Locate the cell with the specified text and output its [x, y] center coordinate. 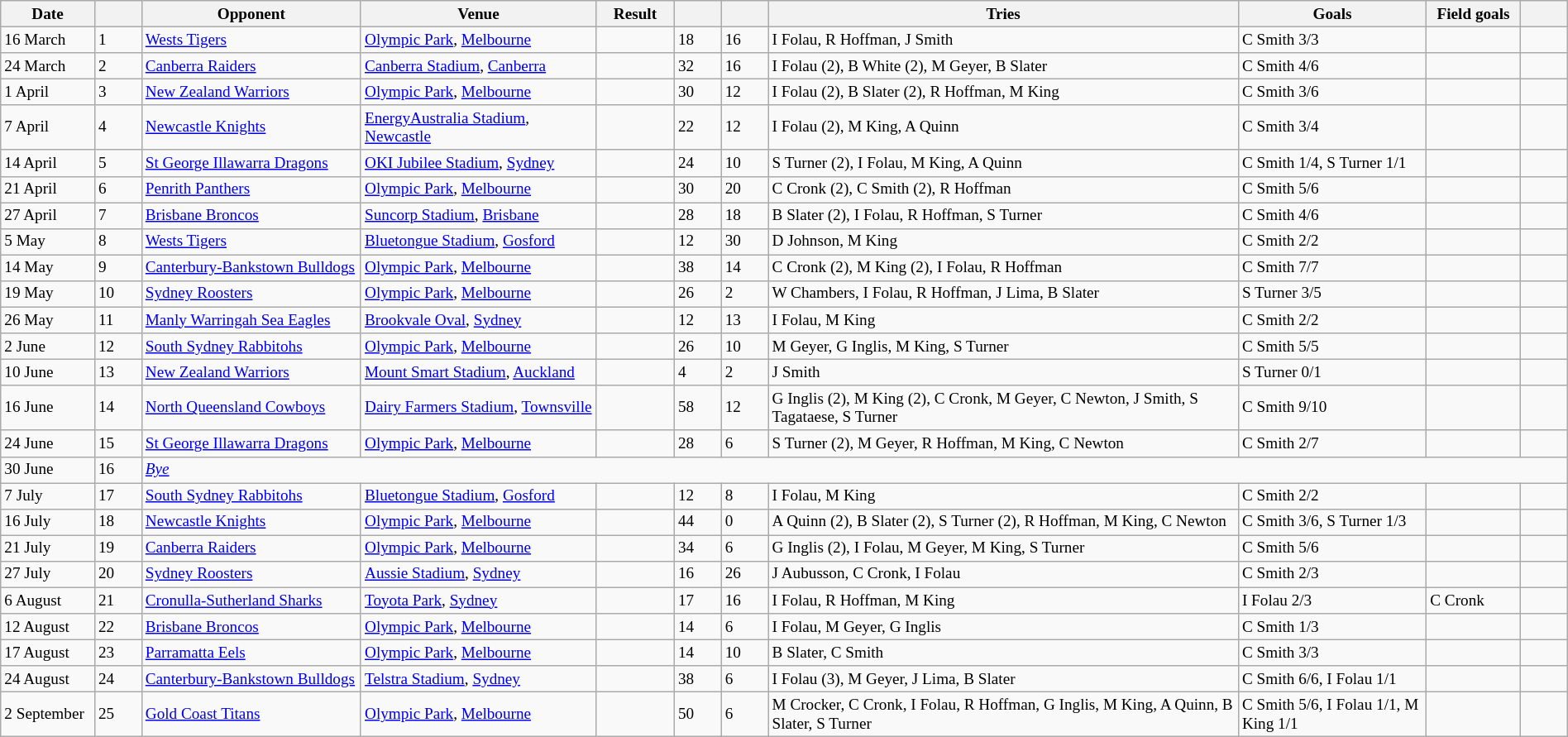
C Smith 3/4 [1331, 127]
2 September [48, 715]
I Folau (2), B Slater (2), R Hoffman, M King [1003, 92]
15 [117, 443]
25 [117, 715]
19 [117, 548]
6 August [48, 601]
14 May [48, 268]
Goals [1331, 14]
D Johnson, M King [1003, 242]
17 August [48, 653]
C Smith 3/6 [1331, 92]
23 [117, 653]
C Smith 1/4, S Turner 1/1 [1331, 163]
Telstra Stadium, Sydney [478, 679]
Aussie Stadium, Sydney [478, 574]
Field goals [1474, 14]
14 April [48, 163]
Toyota Park, Sydney [478, 601]
I Folau 2/3 [1331, 601]
27 July [48, 574]
0 [744, 522]
Gold Coast Titans [251, 715]
C Smith 1/3 [1331, 627]
Manly Warringah Sea Eagles [251, 320]
C Smith 2/3 [1331, 574]
24 June [48, 443]
Canberra Stadium, Canberra [478, 66]
16 July [48, 522]
S Turner 3/5 [1331, 294]
OKI Jubilee Stadium, Sydney [478, 163]
50 [698, 715]
I Folau, M Geyer, G Inglis [1003, 627]
I Folau (2), B White (2), M Geyer, B Slater [1003, 66]
Cronulla-Sutherland Sharks [251, 601]
3 [117, 92]
G Inglis (2), M King (2), C Cronk, M Geyer, C Newton, J Smith, S Tagataese, S Turner [1003, 408]
21 April [48, 189]
Venue [478, 14]
Penrith Panthers [251, 189]
19 May [48, 294]
24 March [48, 66]
B Slater (2), I Folau, R Hoffman, S Turner [1003, 216]
Mount Smart Stadium, Auckland [478, 372]
Bye [854, 470]
M Crocker, C Cronk, I Folau, R Hoffman, G Inglis, M King, A Quinn, B Slater, S Turner [1003, 715]
G Inglis (2), I Folau, M Geyer, M King, S Turner [1003, 548]
J Aubusson, C Cronk, I Folau [1003, 574]
12 August [48, 627]
C Smith 5/6, I Folau 1/1, M King 1/1 [1331, 715]
S Turner (2), I Folau, M King, A Quinn [1003, 163]
Date [48, 14]
16 June [48, 408]
North Queensland Cowboys [251, 408]
C Cronk (2), C Smith (2), R Hoffman [1003, 189]
A Quinn (2), B Slater (2), S Turner (2), R Hoffman, M King, C Newton [1003, 522]
S Turner 0/1 [1331, 372]
Opponent [251, 14]
32 [698, 66]
C Smith 2/7 [1331, 443]
1 April [48, 92]
Result [635, 14]
11 [117, 320]
C Smith 3/6, S Turner 1/3 [1331, 522]
5 [117, 163]
I Folau, R Hoffman, J Smith [1003, 40]
1 [117, 40]
Dairy Farmers Stadium, Townsville [478, 408]
9 [117, 268]
7 [117, 216]
Suncorp Stadium, Brisbane [478, 216]
26 May [48, 320]
21 July [48, 548]
C Cronk [1474, 601]
B Slater, C Smith [1003, 653]
30 June [48, 470]
27 April [48, 216]
5 May [48, 242]
C Smith 6/6, I Folau 1/1 [1331, 679]
34 [698, 548]
58 [698, 408]
I Folau, R Hoffman, M King [1003, 601]
2 June [48, 347]
21 [117, 601]
24 August [48, 679]
C Smith 7/7 [1331, 268]
I Folau (2), M King, A Quinn [1003, 127]
M Geyer, G Inglis, M King, S Turner [1003, 347]
C Cronk (2), M King (2), I Folau, R Hoffman [1003, 268]
16 March [48, 40]
EnergyAustralia Stadium, Newcastle [478, 127]
S Turner (2), M Geyer, R Hoffman, M King, C Newton [1003, 443]
Parramatta Eels [251, 653]
I Folau (3), M Geyer, J Lima, B Slater [1003, 679]
Brookvale Oval, Sydney [478, 320]
7 April [48, 127]
Tries [1003, 14]
C Smith 9/10 [1331, 408]
W Chambers, I Folau, R Hoffman, J Lima, B Slater [1003, 294]
44 [698, 522]
10 June [48, 372]
C Smith 5/5 [1331, 347]
7 July [48, 495]
J Smith [1003, 372]
